Capture the cell that displays the provided text and extract its [x, y] central coordinate. 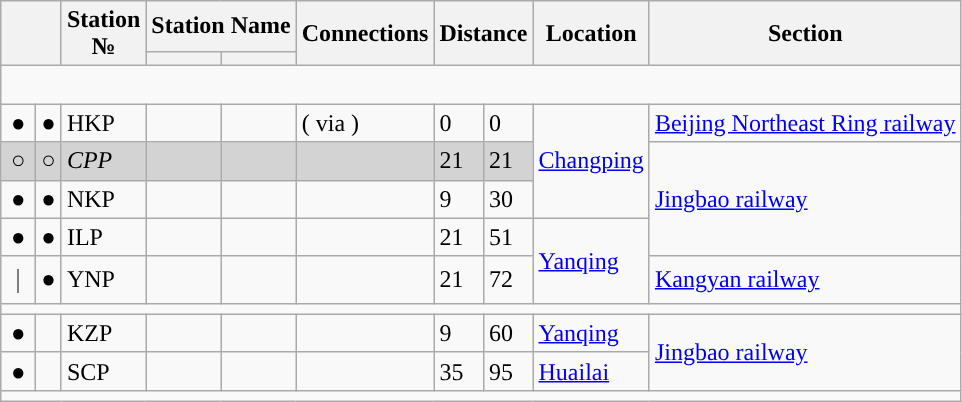
Huailai [591, 371]
60 [508, 333]
Station Name [221, 26]
YNP [103, 280]
Location [591, 34]
CPP [103, 161]
Distance [484, 34]
Kangyan railway [805, 280]
Connections [365, 34]
( via ) [365, 123]
Station№ [103, 34]
ILP [103, 237]
Beijing Northeast Ring railway [805, 123]
Section [805, 34]
72 [508, 280]
HKP [103, 123]
SCP [103, 371]
51 [508, 237]
35 [459, 371]
NKP [103, 199]
30 [508, 199]
｜ [18, 280]
95 [508, 371]
KZP [103, 333]
Changping [591, 161]
